Locate the cell with the specified text and output its [X, Y] center coordinate. 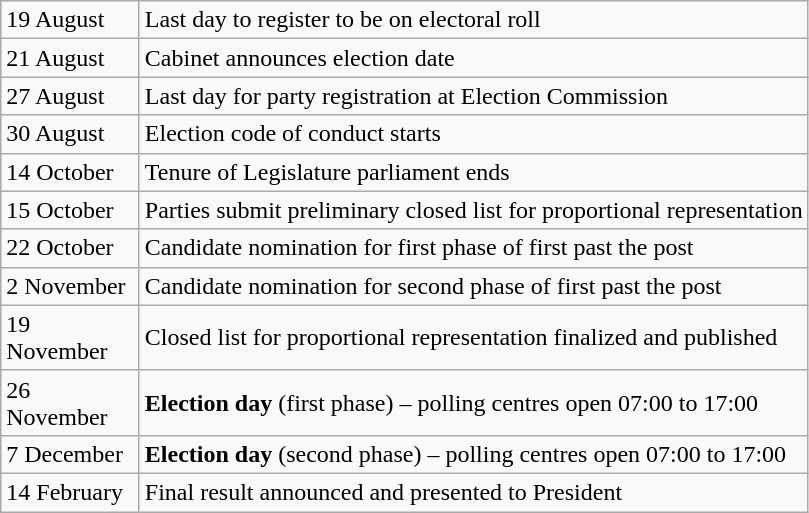
Election code of conduct starts [474, 134]
7 December [70, 454]
Candidate nomination for second phase of first past the post [474, 286]
14 October [70, 172]
21 August [70, 58]
Parties submit preliminary closed list for proportional representation [474, 210]
27 August [70, 96]
Closed list for proportional representation finalized and published [474, 338]
22 October [70, 248]
15 October [70, 210]
Final result announced and presented to President [474, 492]
Cabinet announces election date [474, 58]
26 November [70, 402]
Tenure of Legislature parliament ends [474, 172]
14 February [70, 492]
30 August [70, 134]
2 November [70, 286]
19 August [70, 20]
Election day (first phase) – polling centres open 07:00 to 17:00 [474, 402]
19 November [70, 338]
Last day to register to be on electoral roll [474, 20]
Candidate nomination for first phase of first past the post [474, 248]
Last day for party registration at Election Commission [474, 96]
Election day (second phase) – polling centres open 07:00 to 17:00 [474, 454]
